Capture the cell that displays the provided text and extract its (X, Y) central coordinate. 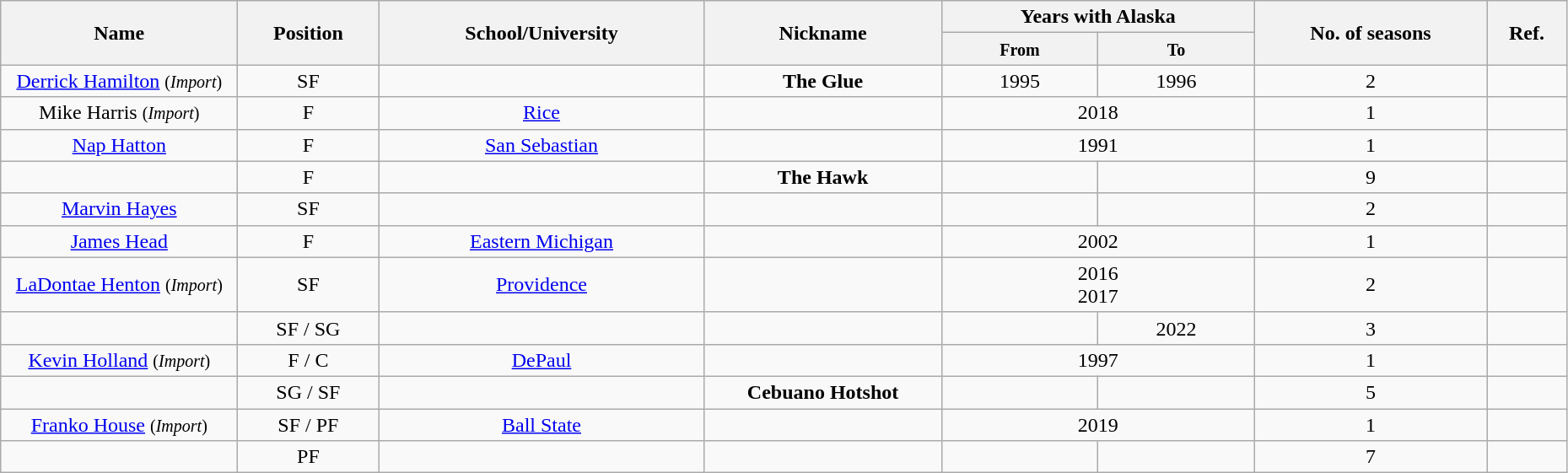
Franko House (Import) (120, 424)
Marvin Hayes (120, 209)
The Hawk (823, 177)
20162017 (1098, 285)
The Glue (823, 81)
1991 (1098, 145)
1996 (1177, 81)
James Head (120, 241)
Ref. (1527, 33)
2002 (1098, 241)
Cebuano Hotshot (823, 392)
LaDontae Henton (Import) (120, 285)
Ball State (542, 424)
Providence (542, 285)
9 (1370, 177)
From (1020, 49)
F / C (309, 360)
2022 (1177, 328)
PF (309, 457)
5 (1370, 392)
3 (1370, 328)
2019 (1098, 424)
San Sebastian (542, 145)
No. of seasons (1370, 33)
Rice (542, 113)
To (1177, 49)
Nickname (823, 33)
Eastern Michigan (542, 241)
DePaul (542, 360)
SF / PF (309, 424)
7 (1370, 457)
Derrick Hamilton (Import) (120, 81)
Kevin Holland (Import) (120, 360)
Mike Harris (Import) (120, 113)
2018 (1098, 113)
School/University (542, 33)
Name (120, 33)
SG / SF (309, 392)
1997 (1098, 360)
Years with Alaska (1098, 17)
Nap Hatton (120, 145)
SF / SG (309, 328)
1995 (1020, 81)
Position (309, 33)
